Return the [x, y] coordinate for the center point of the cell that contains the specified text.  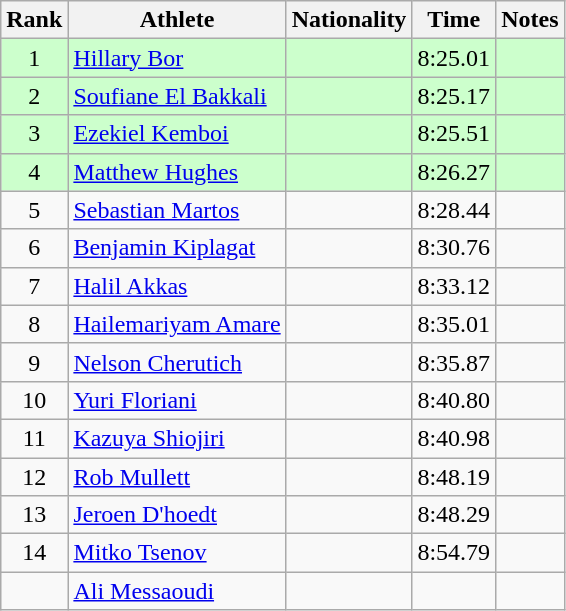
4 [34, 172]
Nationality [349, 20]
Nelson Cherutich [177, 362]
11 [34, 438]
6 [34, 248]
7 [34, 286]
Hillary Bor [177, 58]
8:54.79 [454, 553]
8:33.12 [454, 286]
Time [454, 20]
2 [34, 96]
8:28.44 [454, 210]
1 [34, 58]
9 [34, 362]
8:25.01 [454, 58]
Yuri Floriani [177, 400]
Benjamin Kiplagat [177, 248]
Matthew Hughes [177, 172]
Rob Mullett [177, 477]
8:40.98 [454, 438]
8:40.80 [454, 400]
Ali Messaoudi [177, 591]
8:35.01 [454, 324]
8:30.76 [454, 248]
Athlete [177, 20]
Mitko Tsenov [177, 553]
8:26.27 [454, 172]
Kazuya Shiojiri [177, 438]
10 [34, 400]
Sebastian Martos [177, 210]
12 [34, 477]
Hailemariyam Amare [177, 324]
8:25.17 [454, 96]
8:35.87 [454, 362]
8:25.51 [454, 134]
13 [34, 515]
Soufiane El Bakkali [177, 96]
8:48.29 [454, 515]
8 [34, 324]
8:48.19 [454, 477]
Halil Akkas [177, 286]
3 [34, 134]
Rank [34, 20]
Notes [530, 20]
5 [34, 210]
Ezekiel Kemboi [177, 134]
Jeroen D'hoedt [177, 515]
14 [34, 553]
